Search for the cell housing the specified text and yield its [X, Y] center coordinate. 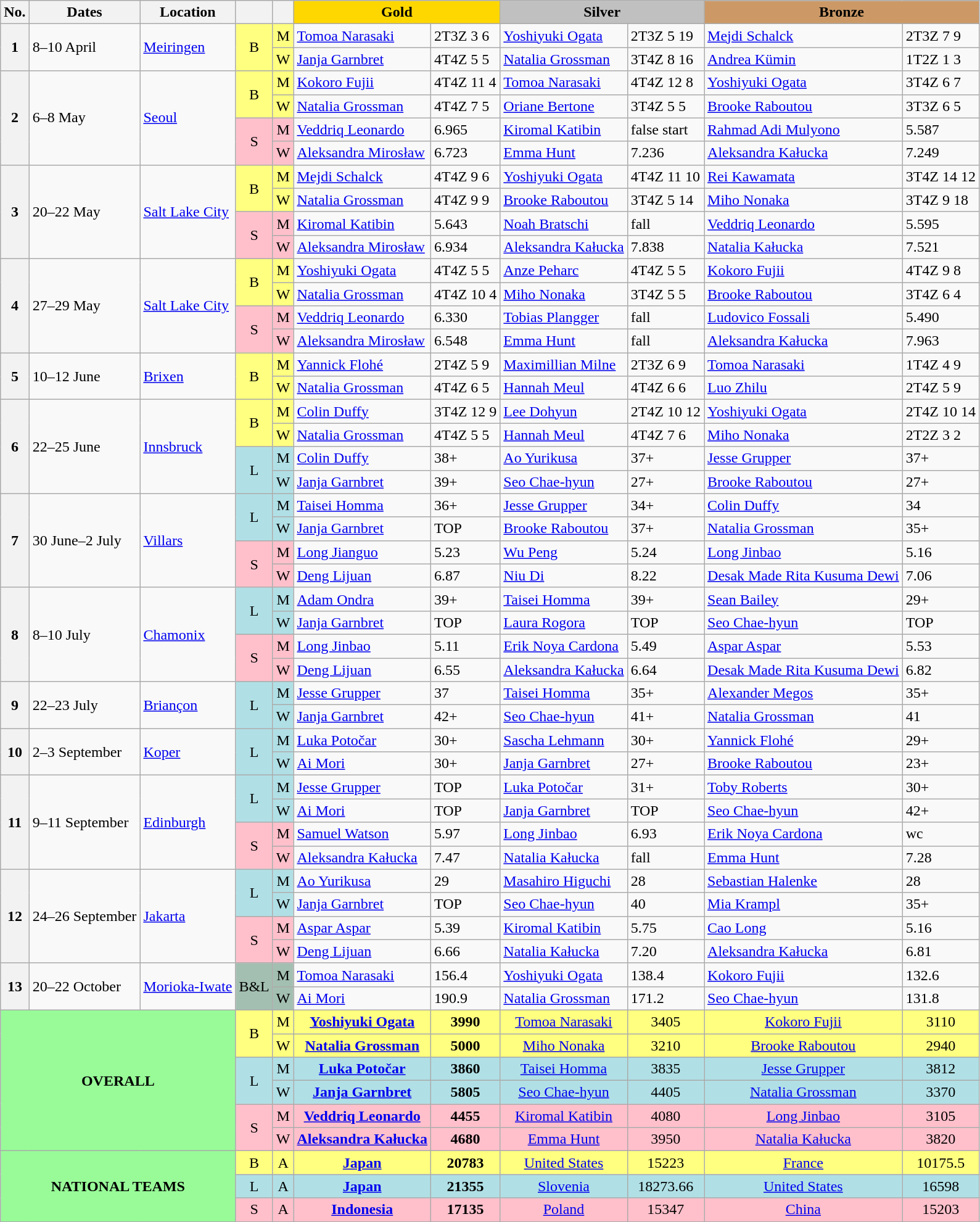
2–3 September [84, 752]
Niu Di [564, 576]
22–23 July [84, 705]
Maximillian Milne [564, 365]
4T4Z 9 8 [941, 270]
3210 [665, 1046]
8–10 April [84, 47]
3950 [665, 1139]
2T3Z 5 19 [665, 36]
41 [941, 717]
5.490 [941, 318]
3110 [941, 1022]
B&L [254, 986]
Slovenia [564, 1186]
5.39 [465, 928]
10175.5 [941, 1163]
12 [15, 916]
7.20 [665, 951]
15223 [665, 1163]
6.64 [665, 669]
156.4 [465, 975]
5.24 [665, 552]
171.2 [665, 998]
5.75 [665, 928]
Ludovico Fossali [804, 318]
3T4Z 14 12 [941, 176]
6.723 [465, 153]
false start [665, 130]
Edinburgh [187, 822]
4080 [665, 1116]
17135 [465, 1210]
8 [15, 634]
8.22 [665, 576]
5.23 [465, 552]
3 [15, 212]
Meiringen [187, 47]
3105 [941, 1116]
Sascha Lehmann [564, 740]
190.9 [465, 998]
Morioka-Iwate [187, 986]
6.81 [941, 951]
3T4Z 6 7 [941, 83]
30 June–2 July [84, 540]
Noah Bratschi [564, 223]
Indonesia [362, 1210]
7.963 [941, 341]
40 [665, 904]
23+ [941, 764]
5.595 [941, 223]
31+ [665, 787]
Tobias Plangger [564, 318]
3T3Z 6 5 [941, 106]
4 [15, 305]
2T4Z 10 14 [941, 411]
6.548 [465, 341]
Location [187, 12]
20783 [465, 1163]
Dates [84, 12]
Wu Peng [564, 552]
Silver [602, 12]
8–10 July [84, 634]
18273.66 [665, 1186]
2T3Z 3 6 [465, 36]
5000 [465, 1046]
6.87 [465, 576]
7.47 [465, 857]
2T4Z 10 12 [665, 411]
20–22 May [84, 212]
Briançon [187, 705]
6.93 [665, 834]
3T4Z 9 18 [941, 200]
Koper [187, 752]
Jakarta [187, 916]
5.11 [465, 646]
4T4Z 11 10 [665, 176]
Long Jianguo [362, 552]
4T4Z 10 4 [465, 294]
4T4Z 11 4 [465, 83]
36+ [465, 505]
2T2Z 3 2 [941, 435]
9–11 September [84, 822]
3990 [465, 1022]
4T4Z 7 5 [465, 106]
5.643 [465, 223]
4405 [665, 1092]
15203 [941, 1210]
Lee Dohyun [564, 411]
3T4Z 8 16 [665, 59]
5 [15, 376]
Rahmad Adi Mulyono [804, 130]
Bronze [842, 12]
21355 [465, 1186]
2T3Z 7 9 [941, 36]
15347 [665, 1210]
wc [941, 834]
1 [15, 47]
1T4Z 4 9 [941, 365]
1T2Z 1 3 [941, 59]
7.838 [665, 247]
24–26 September [84, 916]
16598 [941, 1186]
38+ [465, 458]
3835 [665, 1069]
3370 [941, 1092]
6.934 [465, 247]
29 [465, 881]
4680 [465, 1139]
132.6 [941, 975]
7.249 [941, 153]
4T4Z 9 9 [465, 200]
China [804, 1210]
Sean Bailey [804, 599]
4455 [465, 1116]
131.8 [941, 998]
Seoul [187, 118]
22–25 June [84, 447]
7.521 [941, 247]
2 [15, 118]
3860 [465, 1069]
37 [465, 693]
Mia Krampl [804, 904]
NATIONAL TEAMS [118, 1186]
3T4Z 12 9 [465, 411]
Chamonix [187, 634]
Andrea Kümin [804, 59]
3820 [941, 1139]
138.4 [665, 975]
4T4Z 7 6 [665, 435]
41+ [665, 717]
Oriane Bertone [564, 106]
5.97 [465, 834]
34 [941, 505]
5.53 [941, 646]
9 [15, 705]
Sebastian Halenke [804, 881]
6.55 [465, 669]
Cao Long [804, 928]
Samuel Watson [362, 834]
Brixen [187, 376]
10 [15, 752]
3405 [665, 1022]
Laura Rogora [564, 622]
27–29 May [84, 305]
4T4Z 6 5 [465, 388]
Anze Peharc [564, 270]
Adam Ondra [362, 599]
6.330 [465, 318]
Villars [187, 540]
4T4Z 6 6 [665, 388]
20–22 October [84, 986]
2940 [941, 1046]
11 [15, 822]
Masahiro Higuchi [564, 881]
Gold [397, 12]
10–12 June [84, 376]
6.66 [465, 951]
3T4Z 6 4 [941, 294]
5.587 [941, 130]
5805 [465, 1092]
3812 [941, 1069]
France [804, 1163]
7.236 [665, 153]
6 [15, 447]
34+ [665, 505]
No. [15, 12]
7 [15, 540]
OVERALL [118, 1080]
Alexander Megos [804, 693]
7.28 [941, 857]
3T4Z 5 14 [665, 200]
Innsbruck [187, 447]
4T4Z 12 8 [665, 83]
Poland [564, 1210]
6.82 [941, 669]
6–8 May [84, 118]
4T4Z 9 6 [465, 176]
Rei Kawamata [804, 176]
Toby Roberts [804, 787]
2T3Z 6 9 [665, 365]
7.06 [941, 576]
6.965 [465, 130]
Luo Zhilu [804, 388]
13 [15, 986]
5.49 [665, 646]
